Detect which cell encompasses the target text, then output its [X, Y] center coordinate. 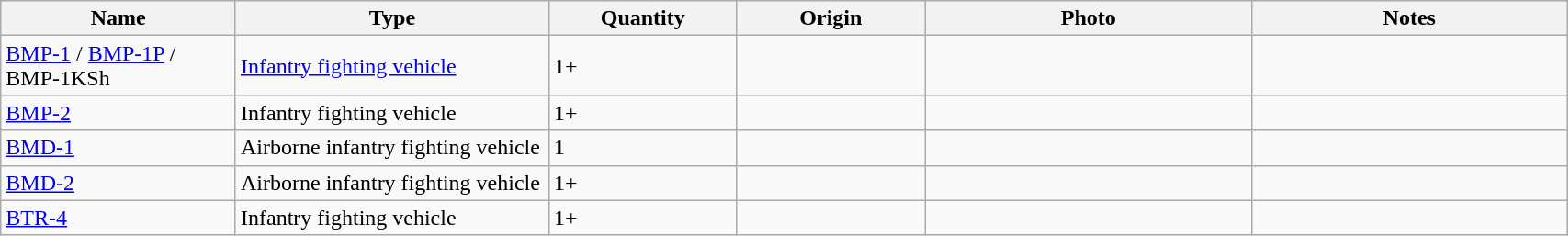
BMD-2 [118, 183]
Type [391, 18]
Origin [830, 18]
BMD-1 [118, 148]
Photo [1089, 18]
1 [643, 148]
Quantity [643, 18]
BTR-4 [118, 218]
Notes [1409, 18]
Name [118, 18]
BMP-1 / BMP-1P / BMP-1KSh [118, 66]
BMP-2 [118, 113]
